Extract the (x, y) coordinate from the center of the cell holding the provided text.  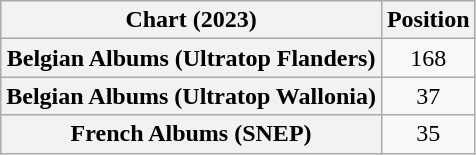
French Albums (SNEP) (192, 134)
Chart (2023) (192, 20)
Position (428, 20)
168 (428, 58)
Belgian Albums (Ultratop Wallonia) (192, 96)
37 (428, 96)
35 (428, 134)
Belgian Albums (Ultratop Flanders) (192, 58)
